From the cell containing the given text, extract its center point as (X, Y) coordinate. 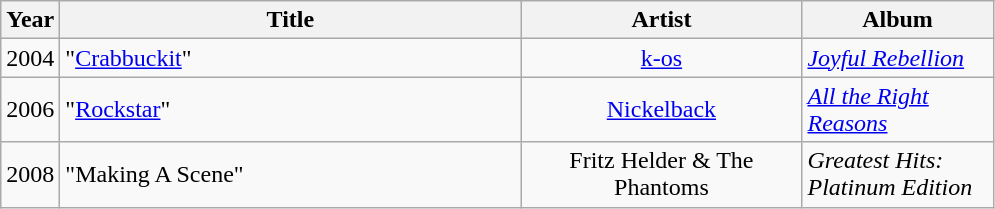
k-os (662, 58)
"Crabbuckit" (290, 58)
Title (290, 20)
2006 (30, 110)
Album (898, 20)
2008 (30, 174)
Greatest Hits: Platinum Edition (898, 174)
Fritz Helder & The Phantoms (662, 174)
2004 (30, 58)
"Making A Scene" (290, 174)
Joyful Rebellion (898, 58)
Artist (662, 20)
All the Right Reasons (898, 110)
Year (30, 20)
Nickelback (662, 110)
"Rockstar" (290, 110)
